Scan for the cell matching the given text and deliver its (X, Y) coordinate at center. 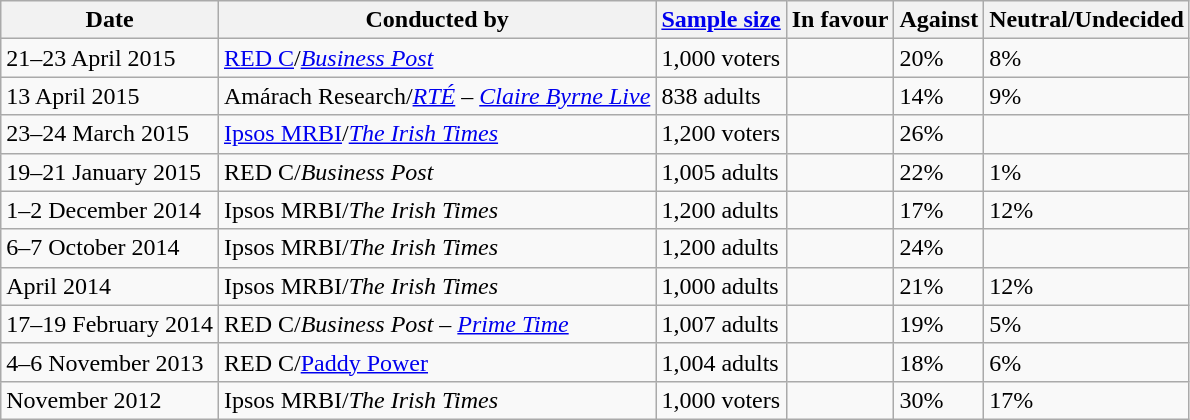
30% (939, 400)
RED C/Paddy Power (436, 362)
8% (1087, 58)
17–19 February 2014 (110, 324)
1,004 adults (721, 362)
1,000 adults (721, 286)
13 April 2015 (110, 96)
21% (939, 286)
November 2012 (110, 400)
20% (939, 58)
Amárach Research/RTÉ – Claire Byrne Live (436, 96)
Against (939, 20)
1,005 adults (721, 172)
5% (1087, 324)
1–2 December 2014 (110, 210)
1,200 voters (721, 134)
14% (939, 96)
23–24 March 2015 (110, 134)
19% (939, 324)
6% (1087, 362)
21–23 April 2015 (110, 58)
1% (1087, 172)
Sample size (721, 20)
26% (939, 134)
6–7 October 2014 (110, 248)
4–6 November 2013 (110, 362)
1,007 adults (721, 324)
Neutral/Undecided (1087, 20)
In favour (840, 20)
RED C/Business Post – Prime Time (436, 324)
24% (939, 248)
Date (110, 20)
9% (1087, 96)
Conducted by (436, 20)
22% (939, 172)
19–21 January 2015 (110, 172)
April 2014 (110, 286)
18% (939, 362)
838 adults (721, 96)
